For the text-containing cell, return its midpoint in [X, Y] coordinate format. 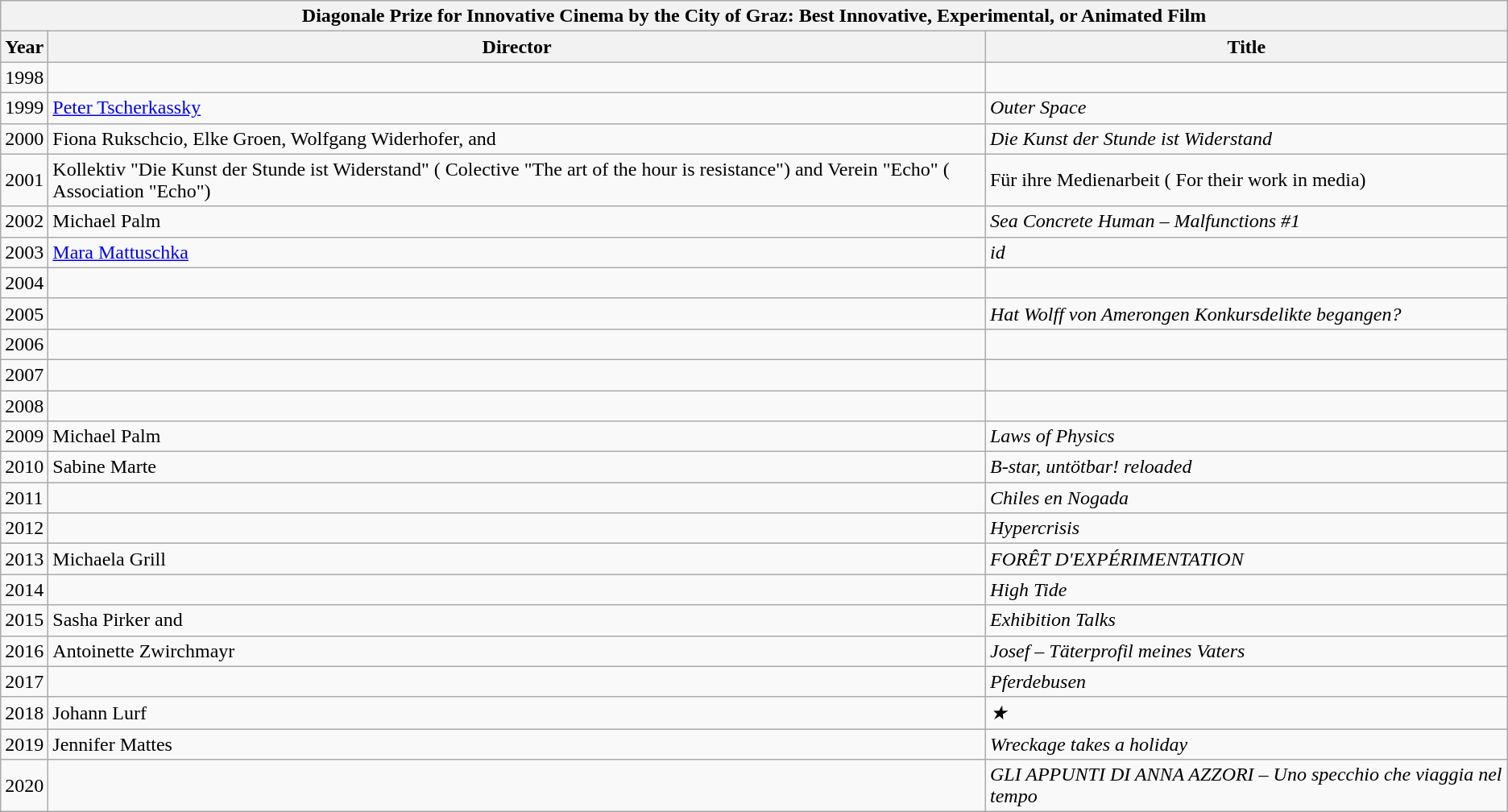
1998 [24, 77]
1999 [24, 108]
2002 [24, 222]
Sasha Pirker and [517, 620]
Johann Lurf [517, 713]
Hypercrisis [1246, 528]
FORÊT D'EXPÉRIMENTATION [1246, 559]
2019 [24, 744]
Fiona Rukschcio, Elke Groen, Wolfgang Widerhofer, and [517, 139]
Hat Wolff von Amerongen Konkursdelikte begangen? [1246, 313]
★ [1246, 713]
Exhibition Talks [1246, 620]
id [1246, 252]
2011 [24, 498]
2006 [24, 344]
2004 [24, 283]
2005 [24, 313]
2012 [24, 528]
Mara Mattuschka [517, 252]
Josef – Täterprofil meines Vaters [1246, 651]
Wreckage takes a holiday [1246, 744]
Sabine Marte [517, 467]
2017 [24, 681]
Outer Space [1246, 108]
2000 [24, 139]
2010 [24, 467]
Laws of Physics [1246, 437]
2018 [24, 713]
2020 [24, 786]
High Tide [1246, 590]
Für ihre Medienarbeit ( For their work in media) [1246, 180]
2008 [24, 405]
Kollektiv "Die Kunst der Stunde ist Widerstand" ( Colective "The art of the hour is resistance") and Verein "Echo" ( Association "Echo") [517, 180]
Jennifer Mattes [517, 744]
Sea Concrete Human – Malfunctions #1 [1246, 222]
Pferdebusen [1246, 681]
2007 [24, 375]
2015 [24, 620]
Title [1246, 47]
Diagonale Prize for Innovative Cinema by the City of Graz: Best Innovative, Experimental, or Animated Film [754, 16]
2003 [24, 252]
Chiles en Nogada [1246, 498]
2016 [24, 651]
2013 [24, 559]
2001 [24, 180]
Peter Tscherkassky [517, 108]
B-star, untötbar! reloaded [1246, 467]
GLI APPUNTI DI ANNA AZZORI – Uno specchio che viaggia nel tempo [1246, 786]
Die Kunst der Stunde ist Widerstand [1246, 139]
Year [24, 47]
Director [517, 47]
2014 [24, 590]
2009 [24, 437]
Antoinette Zwirchmayr [517, 651]
Michaela Grill [517, 559]
